Output the (x, y) coordinate of the center of the cell containing the given text.  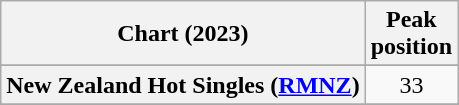
New Zealand Hot Singles (RMNZ) (183, 85)
Peakposition (411, 34)
Chart (2023) (183, 34)
33 (411, 85)
